Find where the given text appears and provide that cell's center as (x, y) coordinate. 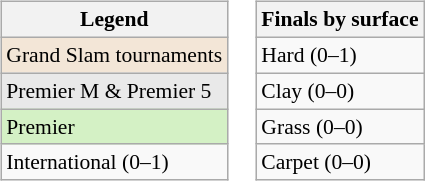
Legend (114, 20)
Finals by surface (340, 20)
Premier (114, 127)
Clay (0–0) (340, 91)
Hard (0–1) (340, 55)
International (0–1) (114, 162)
Grand Slam tournaments (114, 55)
Carpet (0–0) (340, 162)
Grass (0–0) (340, 127)
Premier M & Premier 5 (114, 91)
